Detect which cell encompasses the target text, then output its (x, y) center coordinate. 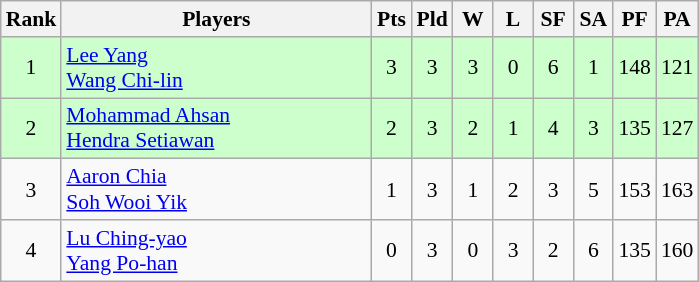
5 (593, 190)
153 (634, 190)
W (473, 19)
Rank (32, 19)
163 (678, 190)
Lu Ching-yao Yang Po-han (216, 250)
Pld (432, 19)
Mohammad Ahsan Hendra Setiawan (216, 128)
121 (678, 68)
SF (553, 19)
Pts (391, 19)
PA (678, 19)
160 (678, 250)
127 (678, 128)
148 (634, 68)
PF (634, 19)
L (513, 19)
Lee Yang Wang Chi-lin (216, 68)
Players (216, 19)
SA (593, 19)
Aaron Chia Soh Wooi Yik (216, 190)
